From the cell containing the given text, extract its center point as (X, Y) coordinate. 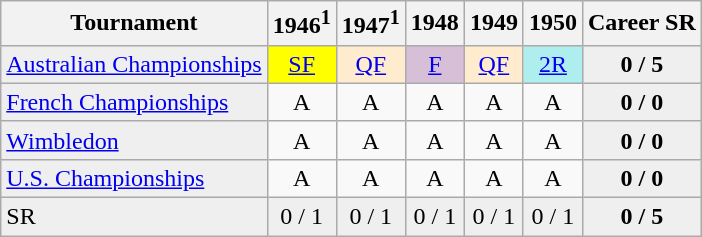
2R (552, 64)
1950 (552, 24)
Wimbledon (134, 140)
Tournament (134, 24)
SF (302, 64)
Australian Championships (134, 64)
1949 (494, 24)
F (434, 64)
19461 (302, 24)
Career SR (642, 24)
U.S. Championships (134, 178)
19471 (370, 24)
SR (134, 217)
French Championships (134, 102)
1948 (434, 24)
